Return [x, y] of the center of cell containing provided text 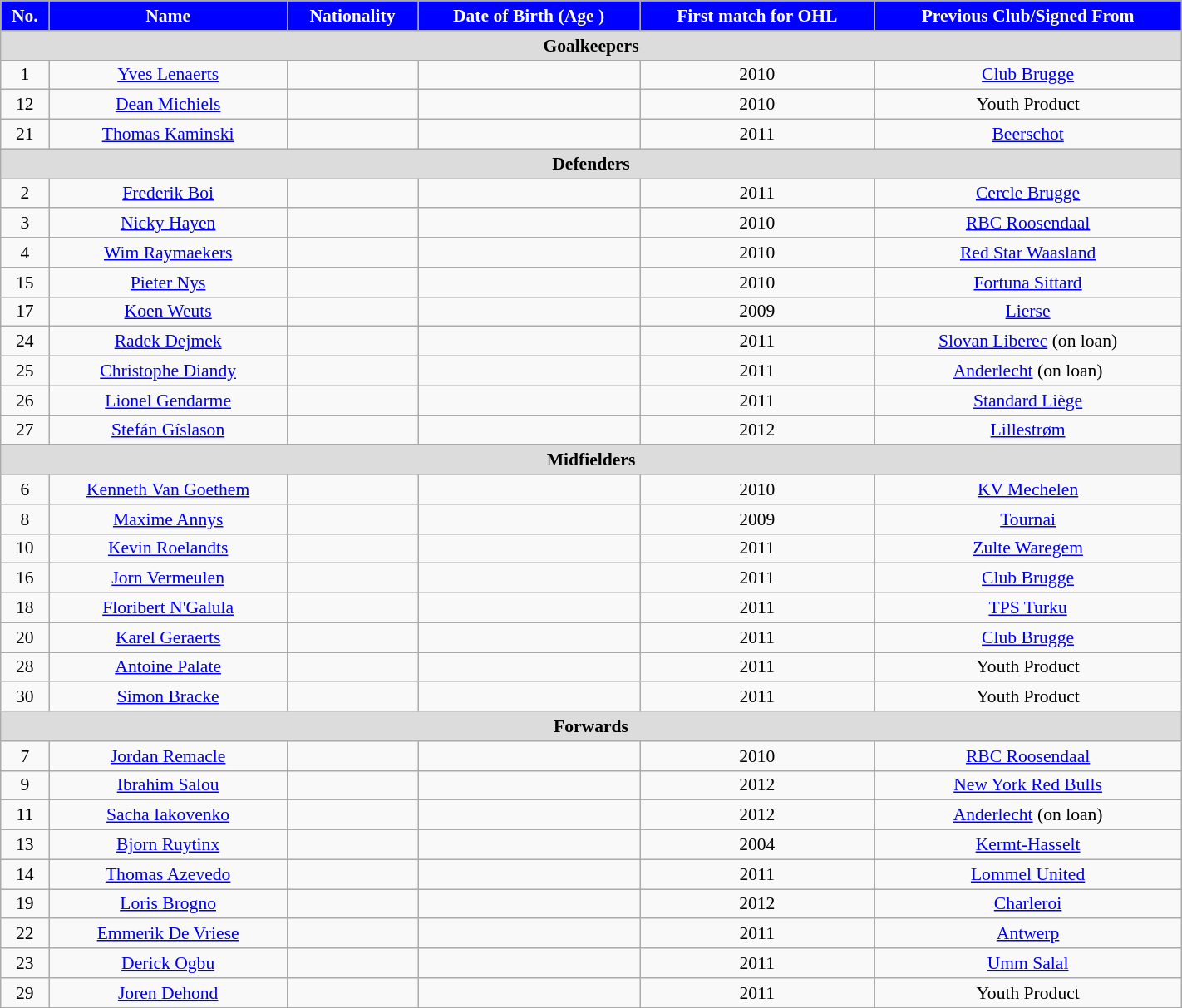
Midfielders [591, 460]
18 [25, 608]
4 [25, 253]
Thomas Azevedo [168, 874]
TPS Turku [1027, 608]
3 [25, 224]
19 [25, 904]
8 [25, 519]
6 [25, 489]
10 [25, 548]
Lillestrøm [1027, 430]
KV Mechelen [1027, 489]
15 [25, 283]
17 [25, 312]
Stefán Gíslason [168, 430]
20 [25, 637]
28 [25, 667]
Previous Club/Signed From [1027, 16]
22 [25, 934]
Floribert N'Galula [168, 608]
16 [25, 578]
Antoine Palate [168, 667]
Radek Dejmek [168, 342]
12 [25, 105]
Slovan Liberec (on loan) [1027, 342]
9 [25, 785]
11 [25, 815]
Bjorn Ruytinx [168, 845]
2004 [757, 845]
Name [168, 16]
14 [25, 874]
Kevin Roelandts [168, 548]
Pieter Nys [168, 283]
Christophe Diandy [168, 371]
Beerschot [1027, 135]
No. [25, 16]
30 [25, 697]
Date of Birth (Age ) [529, 16]
Fortuna Sittard [1027, 283]
Yves Lenaerts [168, 75]
Simon Bracke [168, 697]
Antwerp [1027, 934]
2 [25, 194]
Cercle Brugge [1027, 194]
29 [25, 993]
21 [25, 135]
Joren Dehond [168, 993]
Sacha Iakovenko [168, 815]
Lionel Gendarme [168, 401]
Lierse [1027, 312]
Goalkeepers [591, 46]
Ibrahim Salou [168, 785]
25 [25, 371]
Maxime Annys [168, 519]
Karel Geraerts [168, 637]
24 [25, 342]
26 [25, 401]
Emmerik De Vriese [168, 934]
Derick Ogbu [168, 963]
Kenneth Van Goethem [168, 489]
1 [25, 75]
Wim Raymaekers [168, 253]
Thomas Kaminski [168, 135]
Red Star Waasland [1027, 253]
27 [25, 430]
First match for OHL [757, 16]
New York Red Bulls [1027, 785]
Defenders [591, 164]
Frederik Boi [168, 194]
Charleroi [1027, 904]
Jordan Remacle [168, 756]
Tournai [1027, 519]
Zulte Waregem [1027, 548]
Umm Salal [1027, 963]
Loris Brogno [168, 904]
Jorn Vermeulen [168, 578]
13 [25, 845]
Forwards [591, 726]
Dean Michiels [168, 105]
Nationality [352, 16]
Standard Liège [1027, 401]
Kermt-Hasselt [1027, 845]
Nicky Hayen [168, 224]
Lommel United [1027, 874]
7 [25, 756]
23 [25, 963]
Koen Weuts [168, 312]
